Return (X, Y) of the center of cell containing provided text 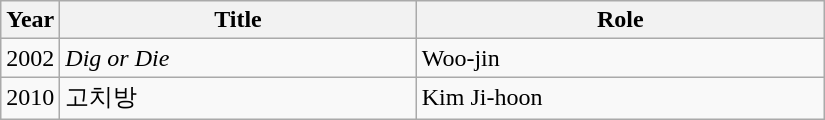
2002 (30, 58)
고치방 (238, 98)
Dig or Die (238, 58)
Year (30, 20)
Title (238, 20)
Kim Ji-hoon (620, 98)
Woo-jin (620, 58)
2010 (30, 98)
Role (620, 20)
